Scan for the cell matching the given text and deliver its (x, y) coordinate at center. 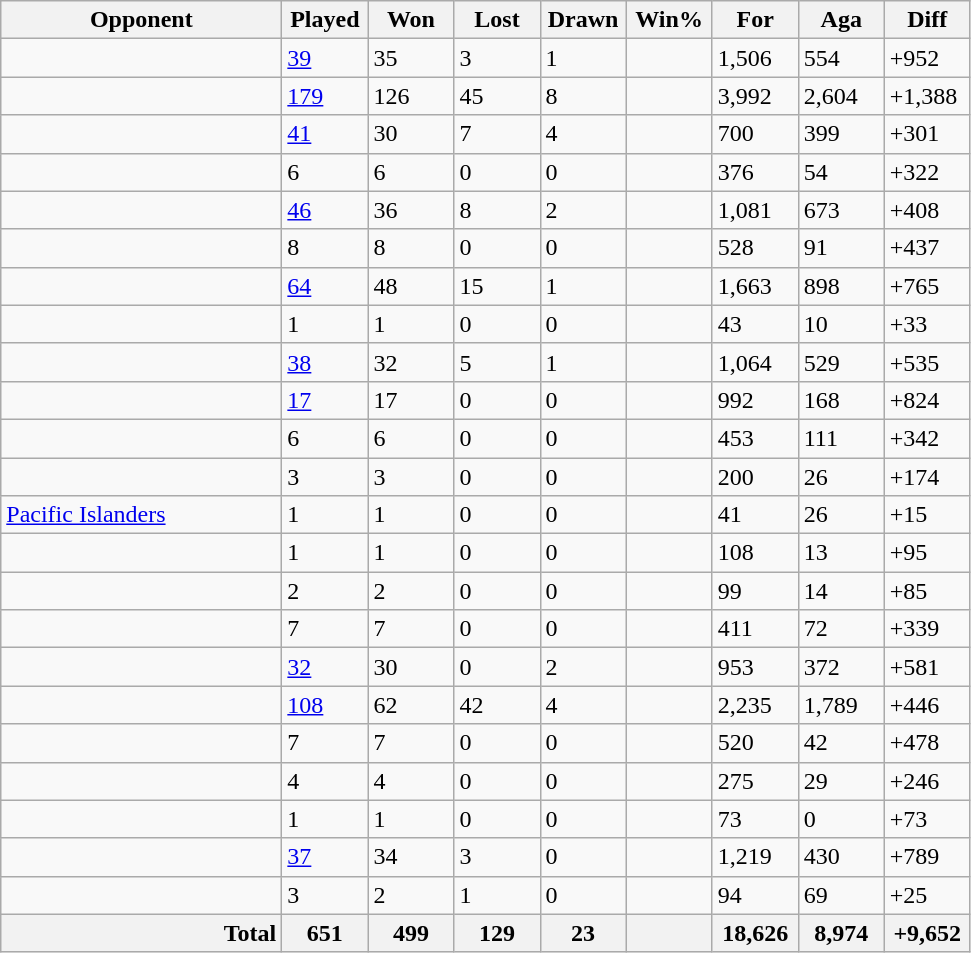
Pacific Islanders (142, 515)
5 (497, 362)
+9,652 (927, 933)
376 (755, 172)
18,626 (755, 933)
953 (755, 667)
372 (841, 667)
54 (841, 172)
651 (325, 933)
48 (411, 286)
29 (841, 781)
3,992 (755, 96)
+437 (927, 248)
+1,388 (927, 96)
+535 (927, 362)
1,064 (755, 362)
Opponent (142, 20)
Played (325, 20)
+322 (927, 172)
45 (497, 96)
2,604 (841, 96)
179 (325, 96)
1,663 (755, 286)
554 (841, 58)
94 (755, 895)
275 (755, 781)
36 (411, 210)
1,081 (755, 210)
Total (142, 933)
168 (841, 400)
111 (841, 438)
+765 (927, 286)
39 (325, 58)
700 (755, 134)
200 (755, 477)
992 (755, 400)
62 (411, 705)
+408 (927, 210)
129 (497, 933)
10 (841, 324)
+15 (927, 515)
73 (755, 819)
23 (583, 933)
64 (325, 286)
34 (411, 857)
15 (497, 286)
72 (841, 629)
+301 (927, 134)
+95 (927, 553)
898 (841, 286)
37 (325, 857)
+73 (927, 819)
+952 (927, 58)
411 (755, 629)
+824 (927, 400)
1,506 (755, 58)
Aga (841, 20)
528 (755, 248)
+478 (927, 743)
35 (411, 58)
14 (841, 591)
+339 (927, 629)
673 (841, 210)
2,235 (755, 705)
+33 (927, 324)
453 (755, 438)
+581 (927, 667)
126 (411, 96)
399 (841, 134)
13 (841, 553)
Lost (497, 20)
For (755, 20)
69 (841, 895)
+446 (927, 705)
46 (325, 210)
Won (411, 20)
Drawn (583, 20)
38 (325, 362)
+85 (927, 591)
430 (841, 857)
+342 (927, 438)
+174 (927, 477)
+246 (927, 781)
520 (755, 743)
1,789 (841, 705)
+789 (927, 857)
1,219 (755, 857)
Diff (927, 20)
8,974 (841, 933)
499 (411, 933)
Win% (669, 20)
43 (755, 324)
91 (841, 248)
99 (755, 591)
529 (841, 362)
+25 (927, 895)
